Identify which cell holds the provided text, then report its [X, Y] central coordinate. 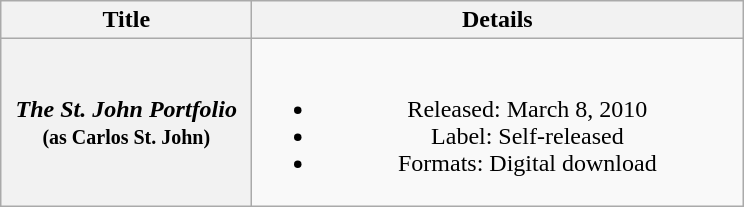
Details [498, 20]
Released: March 8, 2010Label: Self-releasedFormats: Digital download [498, 122]
The St. John Portfolio(as Carlos St. John) [126, 122]
Title [126, 20]
